Locate the cell with the specified text and output its (X, Y) center coordinate. 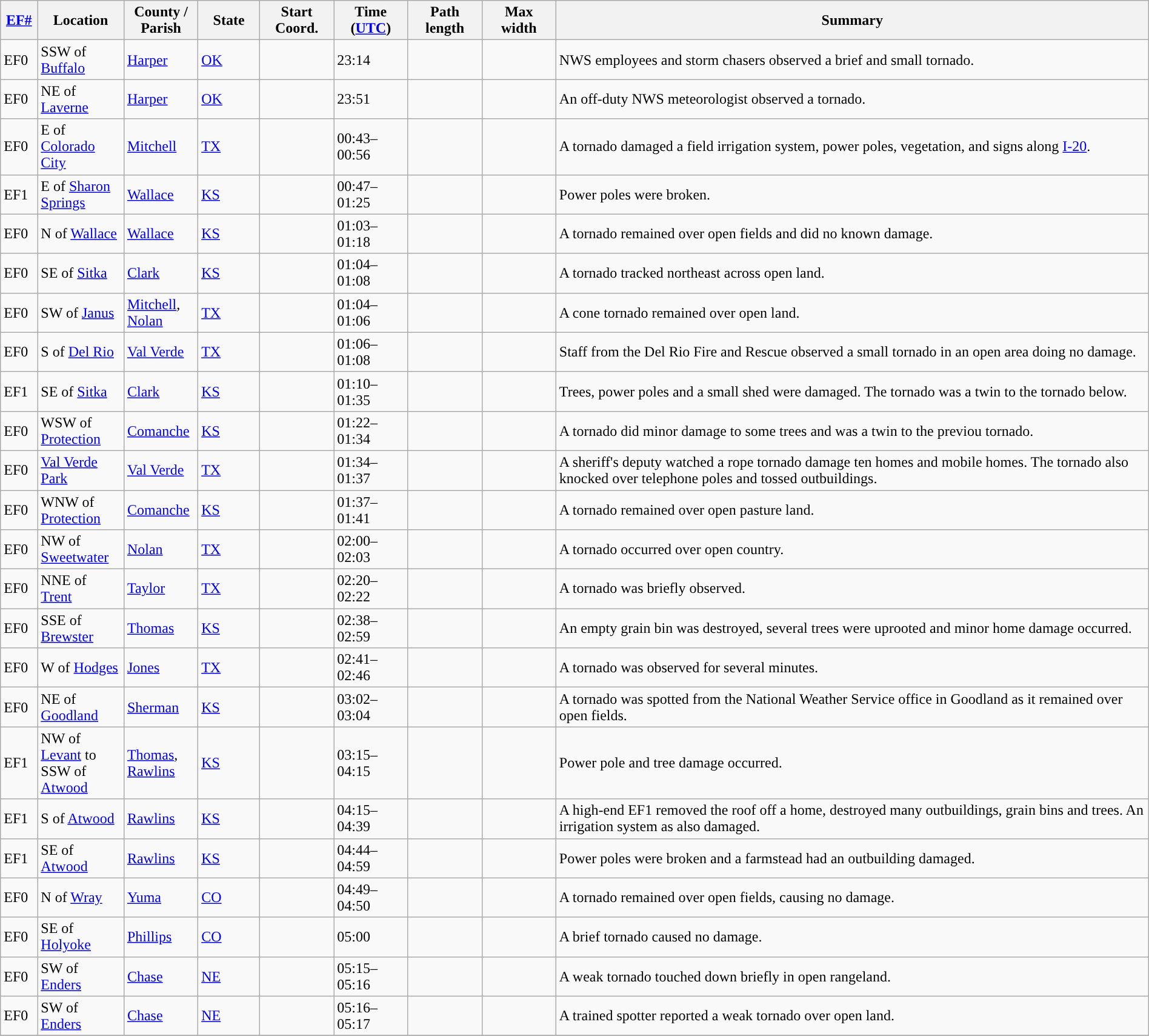
A brief tornado caused no damage. (852, 937)
A tornado remained over open fields, causing no damage. (852, 897)
NW of Sweetwater (81, 549)
01:04–01:06 (371, 313)
Thomas, Rawlins (161, 763)
23:51 (371, 99)
NWS employees and storm chasers observed a brief and small tornado. (852, 59)
SE of Atwood (81, 858)
A tornado was briefly observed. (852, 589)
A trained spotter reported a weak tornado over open land. (852, 1016)
W of Hodges (81, 668)
02:20–02:22 (371, 589)
A weak tornado touched down briefly in open rangeland. (852, 976)
Power poles were broken and a farmstead had an outbuilding damaged. (852, 858)
NNE of Trent (81, 589)
Power pole and tree damage occurred. (852, 763)
01:22–01:34 (371, 430)
A tornado was observed for several minutes. (852, 668)
01:06–01:08 (371, 352)
Nolan (161, 549)
00:47–01:25 (371, 194)
S of Atwood (81, 818)
N of Wray (81, 897)
State (229, 21)
02:41–02:46 (371, 668)
SE of Holyoke (81, 937)
Mitchell, Nolan (161, 313)
Summary (852, 21)
SW of Janus (81, 313)
SSE of Brewster (81, 628)
01:37–01:41 (371, 509)
01:03–01:18 (371, 234)
SSW of Buffalo (81, 59)
01:04–01:08 (371, 273)
N of Wallace (81, 234)
02:38–02:59 (371, 628)
Jones (161, 668)
Thomas (161, 628)
A sheriff's deputy watched a rope tornado damage ten homes and mobile homes. The tornado also knocked over telephone poles and tossed outbuildings. (852, 470)
04:49–04:50 (371, 897)
Staff from the Del Rio Fire and Rescue observed a small tornado in an open area doing no damage. (852, 352)
05:16–05:17 (371, 1016)
Yuma (161, 897)
05:15–05:16 (371, 976)
A tornado was spotted from the National Weather Service office in Goodland as it remained over open fields. (852, 707)
02:00–02:03 (371, 549)
Sherman (161, 707)
A tornado damaged a field irrigation system, power poles, vegetation, and signs along I-20. (852, 147)
A cone tornado remained over open land. (852, 313)
A tornado remained over open pasture land. (852, 509)
Location (81, 21)
01:10–01:35 (371, 392)
WSW of Protection (81, 430)
A tornado did minor damage to some trees and was a twin to the previou tornado. (852, 430)
01:34–01:37 (371, 470)
Val Verde Park (81, 470)
EF# (19, 21)
NE of Laverne (81, 99)
04:15–04:39 (371, 818)
Path length (445, 21)
An off-duty NWS meteorologist observed a tornado. (852, 99)
Mitchell (161, 147)
County / Parish (161, 21)
Phillips (161, 937)
Time (UTC) (371, 21)
NE of Goodland (81, 707)
00:43–00:56 (371, 147)
A tornado remained over open fields and did no known damage. (852, 234)
04:44–04:59 (371, 858)
S of Del Rio (81, 352)
Start Coord. (297, 21)
E of Sharon Springs (81, 194)
23:14 (371, 59)
03:02–03:04 (371, 707)
An empty grain bin was destroyed, several trees were uprooted and minor home damage occurred. (852, 628)
Trees, power poles and a small shed were damaged. The tornado was a twin to the tornado below. (852, 392)
Max width (519, 21)
NW of Levant to SSW of Atwood (81, 763)
A tornado occurred over open country. (852, 549)
A high-end EF1 removed the roof off a home, destroyed many outbuildings, grain bins and trees. An irrigation system as also damaged. (852, 818)
Power poles were broken. (852, 194)
A tornado tracked northeast across open land. (852, 273)
Taylor (161, 589)
E of Colorado City (81, 147)
05:00 (371, 937)
WNW of Protection (81, 509)
03:15–04:15 (371, 763)
